Find where the given text appears and provide that cell's center as [X, Y] coordinate. 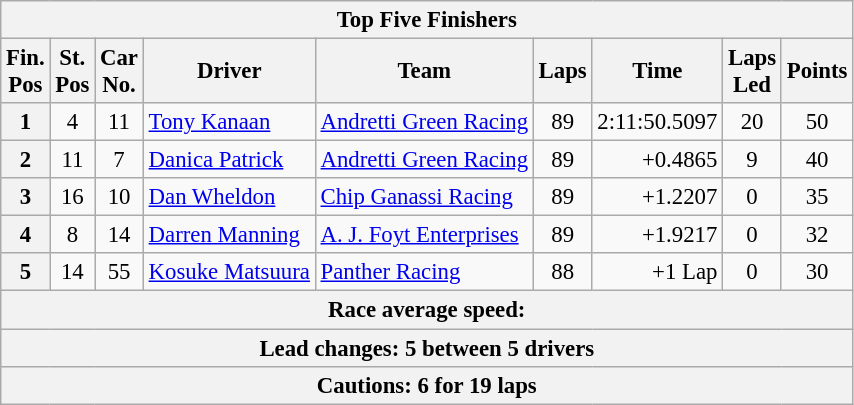
+1.9217 [658, 235]
35 [816, 197]
7 [120, 160]
1 [26, 122]
10 [120, 197]
CarNo. [120, 72]
50 [816, 122]
Driver [229, 72]
St.Pos [72, 72]
40 [816, 160]
Race average speed: [427, 310]
Team [424, 72]
Cautions: 6 for 19 laps [427, 385]
3 [26, 197]
+1 Lap [658, 273]
30 [816, 273]
LapsLed [752, 72]
20 [752, 122]
Time [658, 72]
+1.2207 [658, 197]
5 [26, 273]
+0.4865 [658, 160]
Points [816, 72]
2:11:50.5097 [658, 122]
2 [26, 160]
Danica Patrick [229, 160]
9 [752, 160]
55 [120, 273]
Chip Ganassi Racing [424, 197]
8 [72, 235]
Darren Manning [229, 235]
A. J. Foyt Enterprises [424, 235]
Dan Wheldon [229, 197]
Panther Racing [424, 273]
32 [816, 235]
16 [72, 197]
Tony Kanaan [229, 122]
Kosuke Matsuura [229, 273]
Lead changes: 5 between 5 drivers [427, 348]
Laps [562, 72]
Top Five Finishers [427, 20]
88 [562, 273]
Fin.Pos [26, 72]
